Capture the cell that displays the provided text and extract its (X, Y) central coordinate. 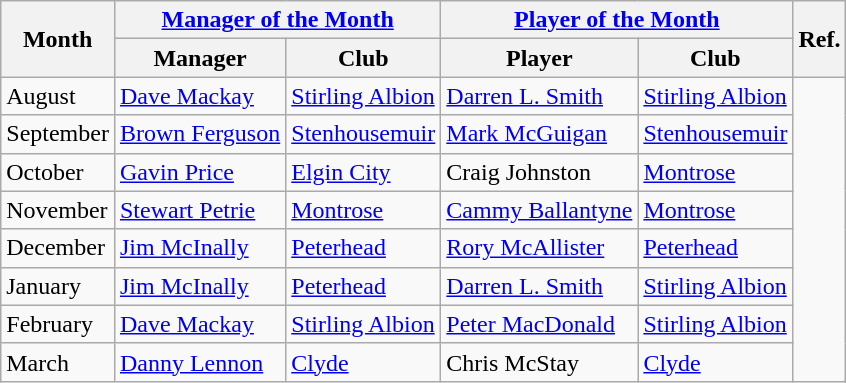
Elgin City (364, 172)
Mark McGuigan (540, 134)
Cammy Ballantyne (540, 210)
Rory McAllister (540, 248)
December (58, 248)
September (58, 134)
Peter MacDonald (540, 324)
Month (58, 39)
Manager (200, 58)
January (58, 286)
Manager of the Month (277, 20)
August (58, 96)
October (58, 172)
November (58, 210)
Stewart Petrie (200, 210)
Player of the Month (617, 20)
Danny Lennon (200, 362)
Brown Ferguson (200, 134)
Ref. (820, 39)
March (58, 362)
Chris McStay (540, 362)
Craig Johnston (540, 172)
Player (540, 58)
Gavin Price (200, 172)
February (58, 324)
